For the text-containing cell, return its midpoint in (x, y) coordinate format. 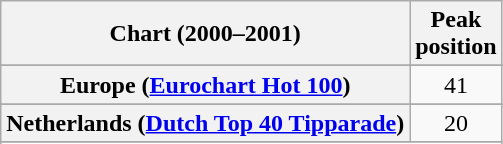
Europe (Eurochart Hot 100) (206, 85)
Peakposition (456, 34)
Netherlands (Dutch Top 40 Tipparade) (206, 123)
41 (456, 85)
Chart (2000–2001) (206, 34)
20 (456, 123)
